Scan for the cell matching the given text and deliver its [X, Y] coordinate at center. 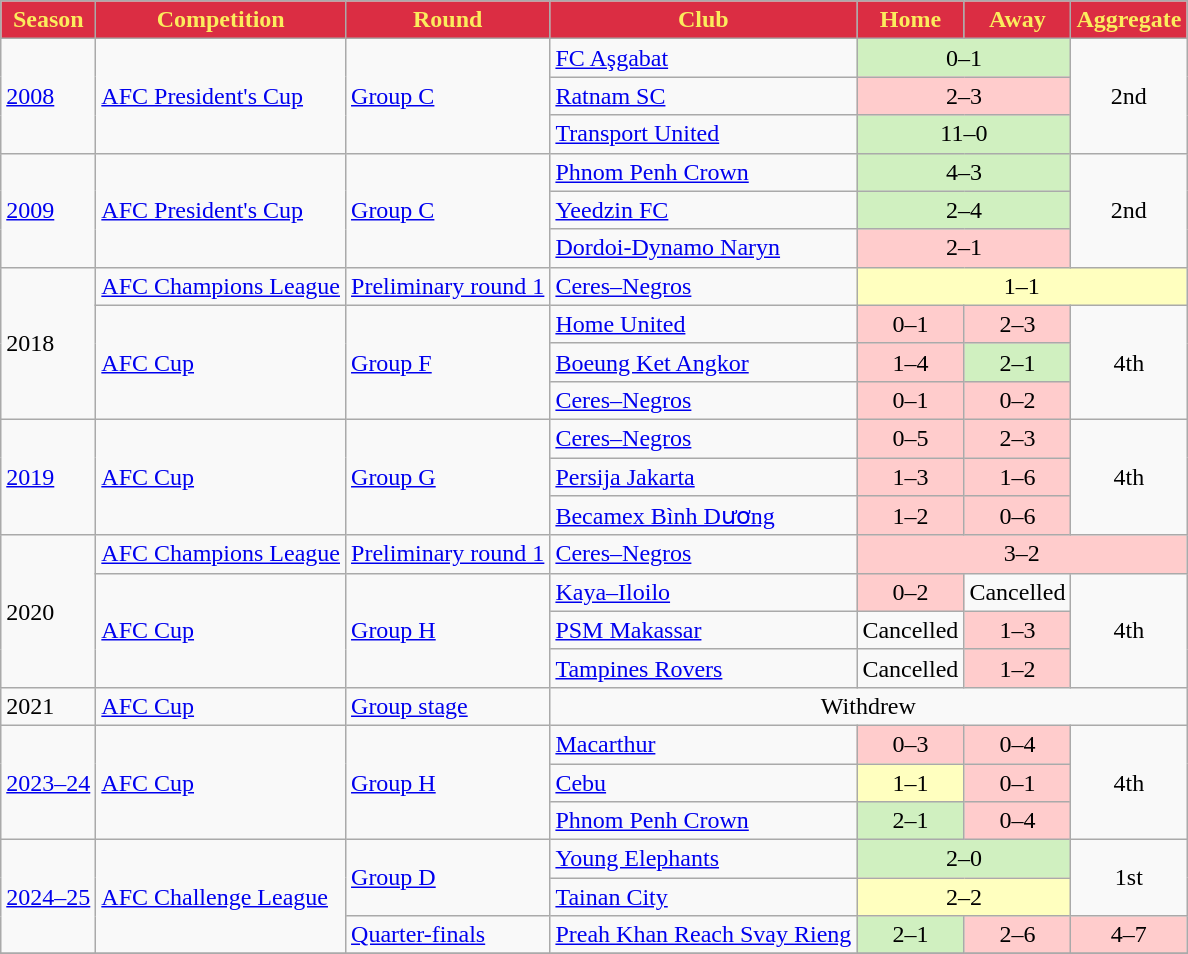
Group F [448, 362]
0–3 [910, 744]
AFC Challenge League [221, 897]
2023–24 [48, 782]
Group D [448, 878]
Macarthur [704, 744]
Home United [704, 324]
Club [704, 20]
2–2 [964, 897]
2018 [48, 343]
Dordoi-Dynamo Naryn [704, 248]
PSM Makassar [704, 630]
Persija Jakarta [704, 477]
2008 [48, 96]
Withdrew [868, 706]
Ratnam SC [704, 96]
0–5 [910, 438]
Transport United [704, 134]
FC Aşgabat [704, 58]
Aggregate [1129, 20]
Away [1018, 20]
2–4 [964, 210]
Round [448, 20]
2–0 [964, 859]
Becamex Bình Dương [704, 516]
2020 [48, 611]
2019 [48, 477]
Preah Khan Reach Svay Rieng [704, 935]
2–6 [1018, 935]
4–7 [1129, 935]
0–6 [1018, 516]
Cebu [704, 783]
1st [1129, 878]
Group G [448, 477]
Young Elephants [704, 859]
Season [48, 20]
1–6 [1018, 477]
3–2 [1022, 554]
Tampines Rovers [704, 668]
Yeedzin FC [704, 210]
2024–25 [48, 897]
Tainan City [704, 897]
1–4 [910, 362]
Kaya–Iloilo [704, 592]
4–3 [964, 172]
2021 [48, 706]
Competition [221, 20]
Boeung Ket Angkor [704, 362]
2009 [48, 210]
Quarter-finals [448, 935]
Group stage [448, 706]
Home [910, 20]
11–0 [964, 134]
